Extract the (x, y) coordinate from the center of the cell holding the provided text.  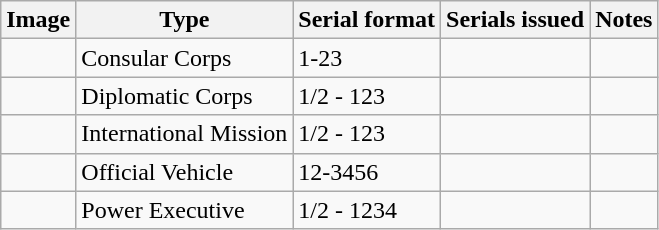
International Mission (184, 134)
Official Vehicle (184, 172)
1/2 - 1234 (367, 210)
Notes (624, 20)
Consular Corps (184, 58)
1-23 (367, 58)
Power Executive (184, 210)
Image (38, 20)
Diplomatic Corps (184, 96)
12-3456 (367, 172)
Serial format (367, 20)
Serials issued (516, 20)
Type (184, 20)
